Output the (X, Y) coordinate of the center of the cell containing the given text.  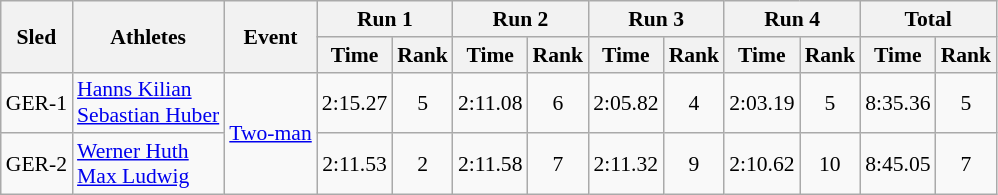
2:11.08 (490, 102)
Werner HuthMax Ludwig (148, 164)
GER-1 (36, 102)
Run 1 (385, 19)
Two-man (270, 133)
2 (422, 164)
GER-2 (36, 164)
Sled (36, 36)
Total (928, 19)
2:10.62 (762, 164)
Hanns KilianSebastian Huber (148, 102)
8:35.36 (898, 102)
2:11.58 (490, 164)
2:03.19 (762, 102)
Event (270, 36)
2:05.82 (626, 102)
4 (694, 102)
6 (558, 102)
8:45.05 (898, 164)
Run 2 (520, 19)
2:15.27 (354, 102)
Athletes (148, 36)
Run 4 (792, 19)
10 (830, 164)
2:11.32 (626, 164)
Run 3 (656, 19)
2:11.53 (354, 164)
9 (694, 164)
